Output the (X, Y) coordinate of the center of the cell containing the given text.  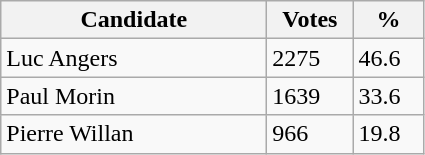
33.6 (388, 96)
Luc Angers (134, 58)
Candidate (134, 20)
Paul Morin (134, 96)
2275 (310, 58)
% (388, 20)
46.6 (388, 58)
19.8 (388, 134)
966 (310, 134)
Pierre Willan (134, 134)
1639 (310, 96)
Votes (310, 20)
